Find where the given text appears and provide that cell's center as [x, y] coordinate. 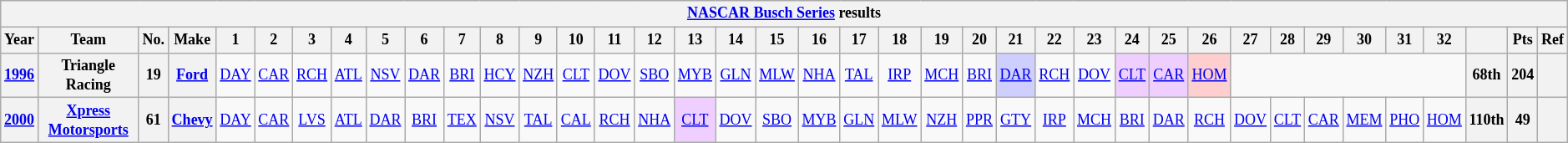
20 [980, 40]
HCY [499, 75]
204 [1523, 75]
23 [1095, 40]
MEM [1364, 120]
21 [1015, 40]
8 [499, 40]
25 [1169, 40]
61 [154, 120]
Chevy [192, 120]
CAL [576, 120]
26 [1209, 40]
14 [736, 40]
PPR [980, 120]
PHO [1404, 120]
28 [1287, 40]
27 [1251, 40]
30 [1364, 40]
13 [695, 40]
68th [1486, 75]
1996 [20, 75]
9 [539, 40]
10 [576, 40]
Year [20, 40]
24 [1132, 40]
Make [192, 40]
22 [1055, 40]
29 [1323, 40]
15 [776, 40]
49 [1523, 120]
32 [1444, 40]
TEX [462, 120]
2000 [20, 120]
4 [348, 40]
Team [89, 40]
GTY [1015, 120]
7 [462, 40]
Triangle Racing [89, 75]
Ford [192, 75]
Pts [1523, 40]
11 [615, 40]
3 [312, 40]
5 [386, 40]
1 [235, 40]
Xpress Motorsports [89, 120]
No. [154, 40]
16 [819, 40]
31 [1404, 40]
2 [274, 40]
17 [859, 40]
12 [655, 40]
110th [1486, 120]
Ref [1553, 40]
LVS [312, 120]
18 [900, 40]
NASCAR Busch Series results [784, 13]
6 [424, 40]
